Locate the cell with the specified text and output its [X, Y] center coordinate. 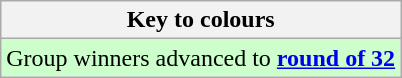
Key to colours [201, 20]
Group winners advanced to round of 32 [201, 58]
